Locate the cell with the specified text and output its (x, y) center coordinate. 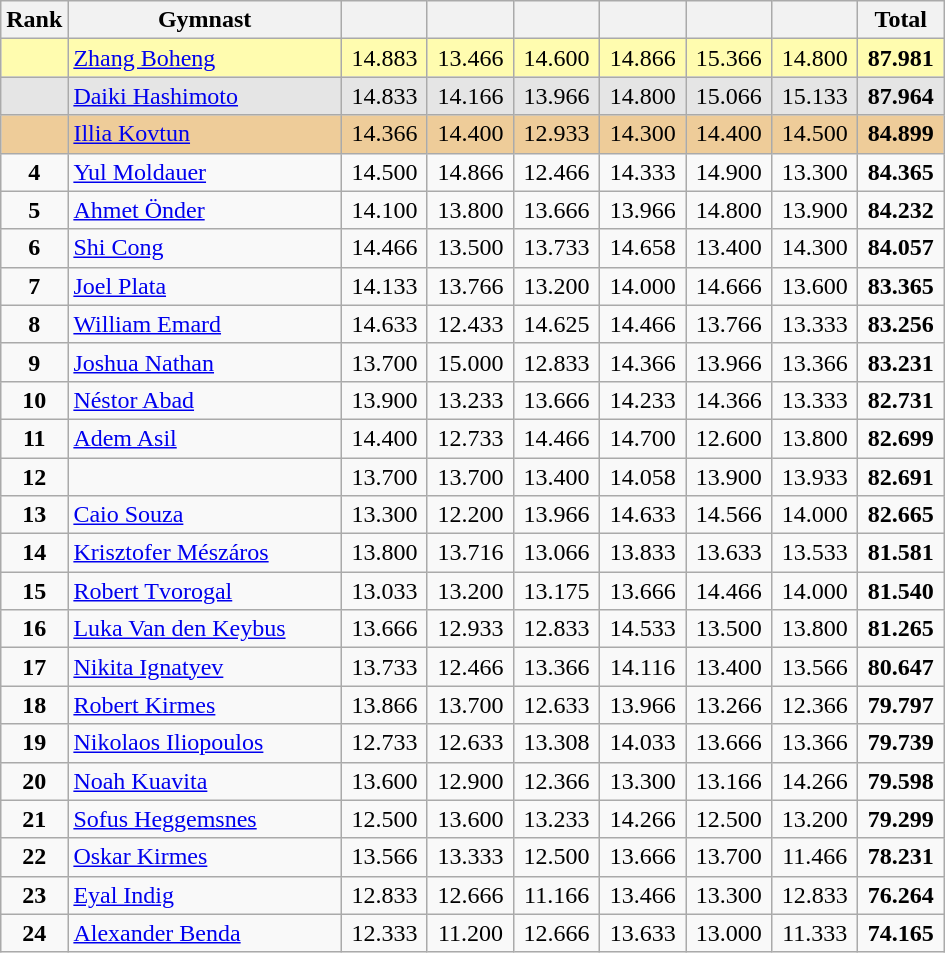
80.647 (901, 667)
Rank (34, 20)
21 (34, 819)
14.625 (557, 324)
14 (34, 553)
Nikolaos Iliopoulos (205, 743)
84.899 (901, 134)
19 (34, 743)
5 (34, 210)
14.883 (384, 58)
11 (34, 438)
87.981 (901, 58)
Krisztofer Mészáros (205, 553)
12.433 (470, 324)
15 (34, 591)
8 (34, 324)
4 (34, 172)
Yul Moldauer (205, 172)
84.232 (901, 210)
15.133 (815, 96)
81.265 (901, 629)
Robert Kirmes (205, 705)
Adem Asil (205, 438)
12.600 (729, 438)
18 (34, 705)
81.581 (901, 553)
79.299 (901, 819)
14.600 (557, 58)
76.264 (901, 895)
13.933 (815, 477)
14.533 (643, 629)
7 (34, 286)
13.175 (557, 591)
14.100 (384, 210)
William Emard (205, 324)
14.333 (643, 172)
14.833 (384, 96)
84.057 (901, 248)
Eyal Indig (205, 895)
13.833 (643, 553)
83.231 (901, 362)
Caio Souza (205, 515)
13.866 (384, 705)
Gymnast (205, 20)
12.900 (470, 781)
Robert Tvorogal (205, 591)
14.033 (643, 743)
81.540 (901, 591)
11.200 (470, 933)
13.308 (557, 743)
Noah Kuavita (205, 781)
82.691 (901, 477)
9 (34, 362)
84.365 (901, 172)
Ahmet Önder (205, 210)
87.964 (901, 96)
14.700 (643, 438)
74.165 (901, 933)
13.533 (815, 553)
Total (901, 20)
83.256 (901, 324)
Daiki Hashimoto (205, 96)
Nikita Ignatyev (205, 667)
Zhang Boheng (205, 58)
13.033 (384, 591)
Shi Cong (205, 248)
11.466 (815, 857)
14.658 (643, 248)
79.598 (901, 781)
11.333 (815, 933)
Alexander Benda (205, 933)
79.797 (901, 705)
15.366 (729, 58)
13.266 (729, 705)
Joel Plata (205, 286)
17 (34, 667)
13.166 (729, 781)
13.000 (729, 933)
14.900 (729, 172)
14.233 (643, 400)
Oskar Kirmes (205, 857)
12 (34, 477)
82.699 (901, 438)
13.716 (470, 553)
23 (34, 895)
Néstor Abad (205, 400)
Joshua Nathan (205, 362)
79.739 (901, 743)
Luka Van den Keybus (205, 629)
6 (34, 248)
15.000 (470, 362)
14.566 (729, 515)
13.066 (557, 553)
Illia Kovtun (205, 134)
14.133 (384, 286)
12.333 (384, 933)
78.231 (901, 857)
82.665 (901, 515)
14.116 (643, 667)
22 (34, 857)
12.200 (470, 515)
82.731 (901, 400)
14.166 (470, 96)
83.365 (901, 286)
10 (34, 400)
15.066 (729, 96)
Sofus Heggemsnes (205, 819)
11.166 (557, 895)
13 (34, 515)
16 (34, 629)
24 (34, 933)
14.666 (729, 286)
20 (34, 781)
14.058 (643, 477)
